Capture the cell that displays the provided text and extract its [X, Y] central coordinate. 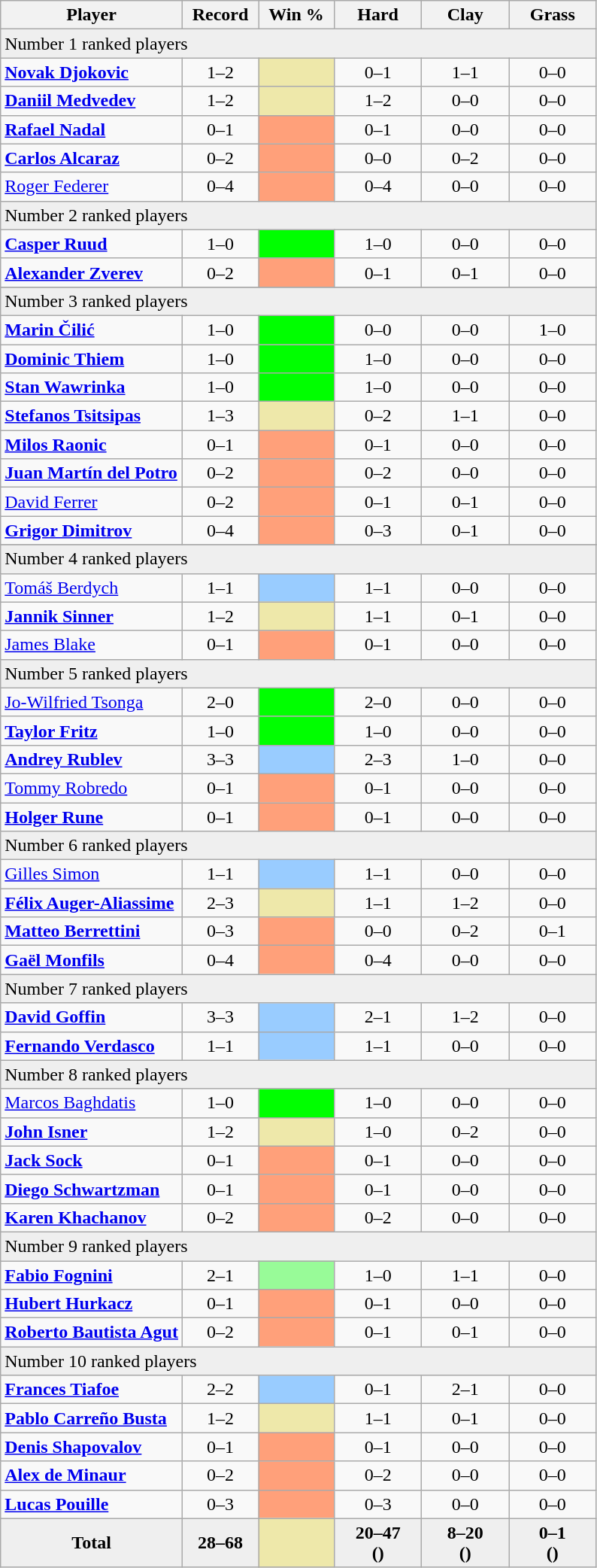
20–47() [378, 1542]
Denis Shapovalov [92, 1447]
Marin Čilić [92, 330]
Pablo Carreño Busta [92, 1418]
Total [92, 1542]
28–68 [220, 1542]
Andrey Rublev [92, 759]
Dominic Thiem [92, 359]
Alexander Zverev [92, 272]
Alex de Minaur [92, 1475]
Daniil Medvedev [92, 101]
Record [220, 15]
Grigor Dimitrov [92, 530]
Frances Tiafoe [92, 1390]
Number 1 ranked players [298, 44]
David Goffin [92, 1017]
Gaël Monfils [92, 960]
Jack Sock [92, 1160]
1–3 [220, 416]
Stan Wawrinka [92, 387]
Number 6 ranked players [298, 846]
2–2 [220, 1390]
Number 8 ranked players [298, 1074]
Win % [296, 15]
Carlos Alcaraz [92, 158]
David Ferrer [92, 502]
Milos Raonic [92, 445]
Tomáš Berdych [92, 588]
Juan Martín del Potro [92, 473]
Marcos Baghdatis [92, 1103]
Hard [378, 15]
Grass [553, 15]
8–20() [465, 1542]
Number 9 ranked players [298, 1246]
Novak Djokovic [92, 72]
Hubert Hurkacz [92, 1304]
Stefanos Tsitsipas [92, 416]
Fabio Fognini [92, 1275]
Number 3 ranked players [298, 301]
Gilles Simon [92, 874]
Lucas Pouille [92, 1504]
Fernando Verdasco [92, 1046]
Roberto Bautista Agut [92, 1332]
Holger Rune [92, 816]
Number 4 ranked players [298, 559]
0–1() [553, 1542]
Jannik Sinner [92, 616]
Jo-Wilfried Tsonga [92, 702]
Tommy Robredo [92, 788]
Number 7 ranked players [298, 989]
James Blake [92, 645]
Number 2 ranked players [298, 215]
Matteo Berrettini [92, 931]
Number 10 ranked players [298, 1361]
Player [92, 15]
Number 5 ranked players [298, 673]
Roger Federer [92, 187]
John Isner [92, 1132]
Diego Schwartzman [92, 1189]
Félix Auger-Aliassime [92, 903]
Taylor Fritz [92, 731]
Casper Ruud [92, 244]
Rafael Nadal [92, 129]
Karen Khachanov [92, 1217]
Clay [465, 15]
